Identify which cell holds the provided text, then report its [x, y] central coordinate. 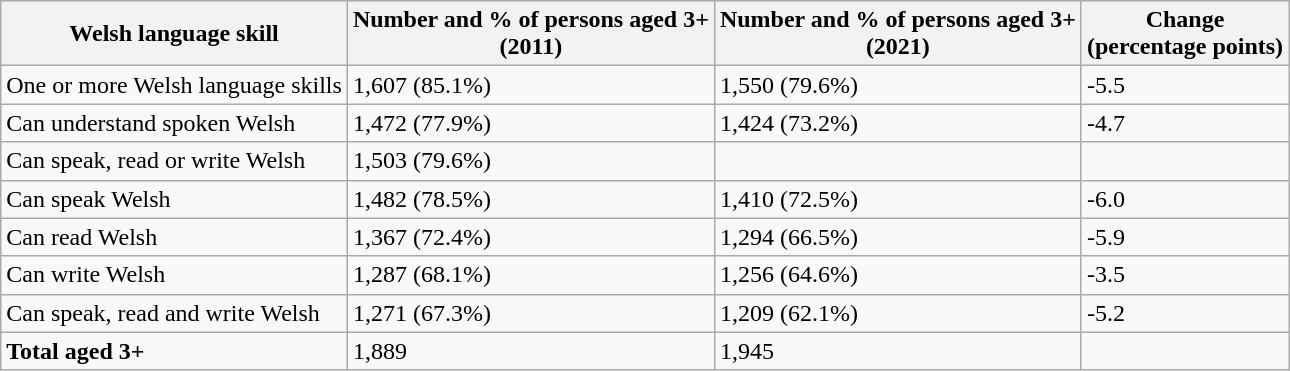
-5.9 [1184, 237]
-3.5 [1184, 275]
1,945 [898, 351]
1,287 (68.1%) [530, 275]
1,294 (66.5%) [898, 237]
Change(percentage points) [1184, 34]
1,550 (79.6%) [898, 85]
1,889 [530, 351]
Can write Welsh [174, 275]
1,271 (67.3%) [530, 313]
Can read Welsh [174, 237]
Welsh language skill [174, 34]
1,503 (79.6%) [530, 161]
-4.7 [1184, 123]
1,472 (77.9%) [530, 123]
Can speak Welsh [174, 199]
1,424 (73.2%) [898, 123]
Number and % of persons aged 3+(2021) [898, 34]
1,482 (78.5%) [530, 199]
-6.0 [1184, 199]
Can speak, read or write Welsh [174, 161]
Can speak, read and write Welsh [174, 313]
1,367 (72.4%) [530, 237]
Number and % of persons aged 3+(2011) [530, 34]
1,209 (62.1%) [898, 313]
1,256 (64.6%) [898, 275]
-5.5 [1184, 85]
Can understand spoken Welsh [174, 123]
Total aged 3+ [174, 351]
-5.2 [1184, 313]
One or more Welsh language skills [174, 85]
1,410 (72.5%) [898, 199]
1,607 (85.1%) [530, 85]
